Detect which cell encompasses the target text, then output its (X, Y) center coordinate. 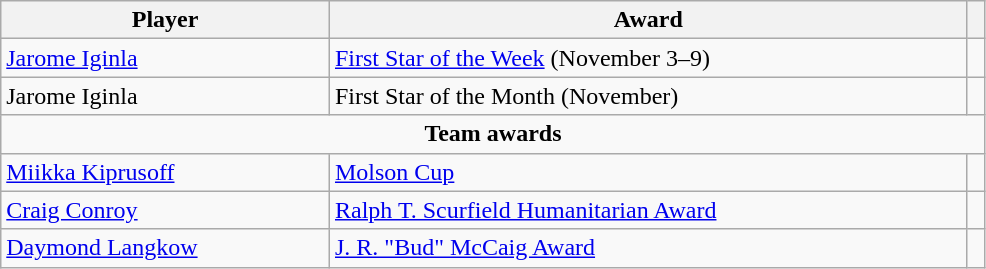
Player (166, 20)
First Star of the Month (November) (648, 96)
Daymond Langkow (166, 248)
Team awards (493, 134)
Miikka Kiprusoff (166, 172)
Craig Conroy (166, 210)
Molson Cup (648, 172)
Award (648, 20)
J. R. "Bud" McCaig Award (648, 248)
Ralph T. Scurfield Humanitarian Award (648, 210)
First Star of the Week (November 3–9) (648, 58)
